Find where the given text appears and provide that cell's center as [x, y] coordinate. 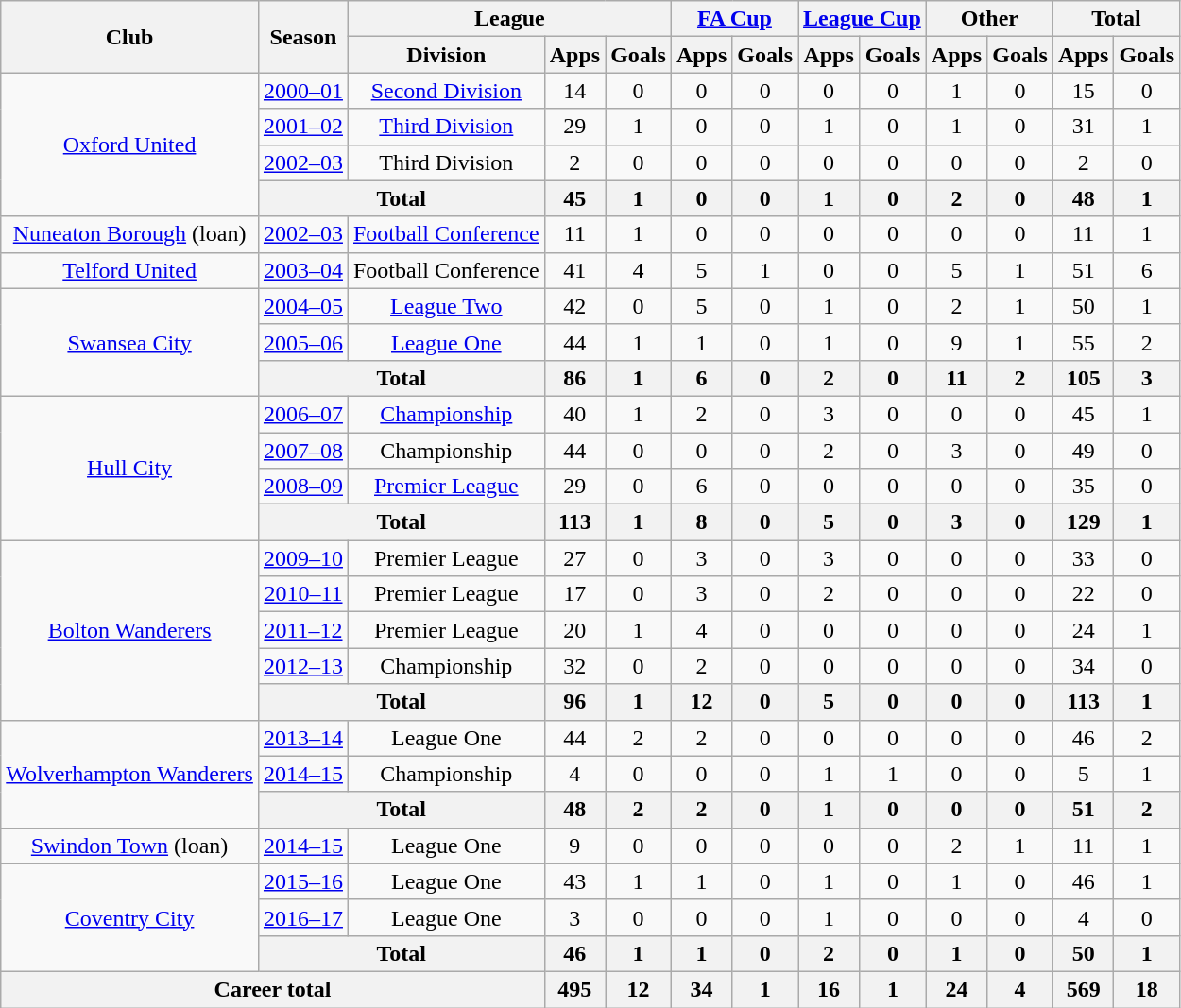
8 [701, 522]
2004–05 [302, 306]
17 [574, 594]
Coventry City [130, 917]
42 [574, 306]
2012–13 [302, 666]
33 [1083, 558]
Nuneaton Borough (loan) [130, 234]
Telford United [130, 270]
16 [830, 989]
55 [1083, 342]
2010–11 [302, 594]
2006–07 [302, 414]
2015–16 [302, 881]
43 [574, 881]
Oxford United [130, 145]
Second Division [446, 91]
2009–10 [302, 558]
Bolton Wanderers [130, 630]
32 [574, 666]
League Cup [863, 19]
Division [446, 55]
2001–02 [302, 127]
14 [574, 91]
40 [574, 414]
35 [1083, 487]
2007–08 [302, 451]
Swindon Town (loan) [130, 846]
2013–14 [302, 738]
Swansea City [130, 342]
2005–06 [302, 342]
105 [1083, 378]
41 [574, 270]
2000–01 [302, 91]
League [509, 19]
20 [574, 630]
15 [1083, 91]
18 [1147, 989]
22 [1083, 594]
Other [989, 19]
2003–04 [302, 270]
Career total [272, 989]
Wolverhampton Wanderers [130, 774]
2008–09 [302, 487]
86 [574, 378]
Season [302, 37]
49 [1083, 451]
FA Cup [734, 19]
31 [1083, 127]
96 [574, 702]
Hull City [130, 468]
2011–12 [302, 630]
27 [574, 558]
569 [1083, 989]
495 [574, 989]
Club [130, 37]
129 [1083, 522]
2016–17 [302, 917]
League Two [446, 306]
